Identify which cell holds the provided text, then report its [x, y] central coordinate. 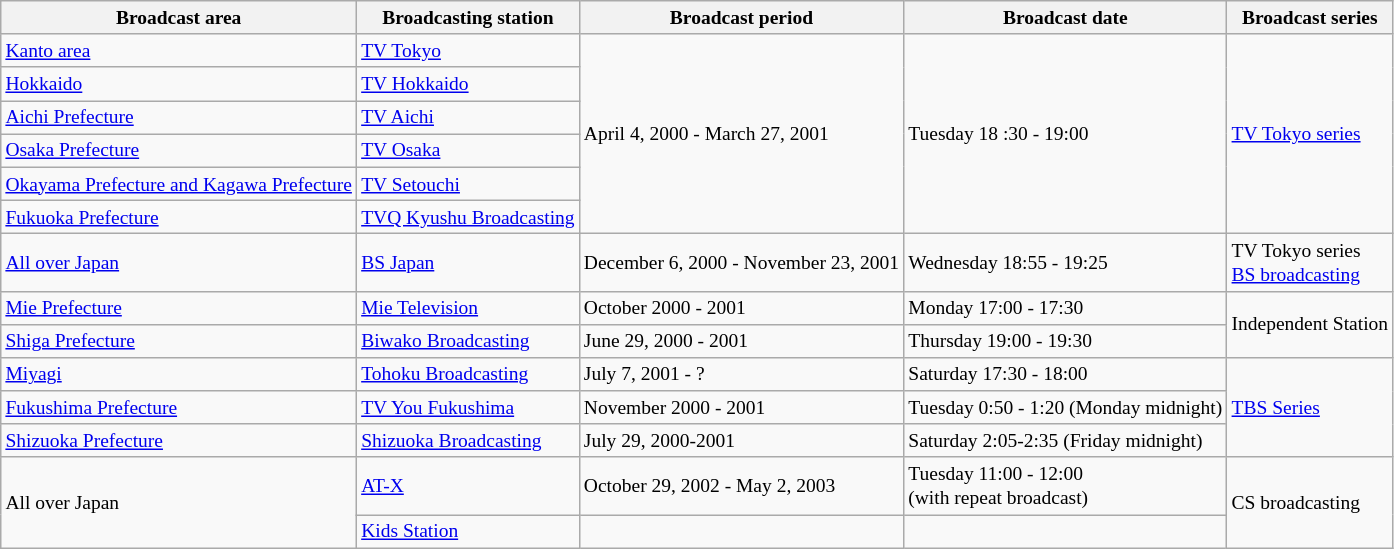
Fukuoka Prefecture [179, 216]
TBS Series [1310, 408]
Broadcast date [1066, 18]
Osaka Prefecture [179, 150]
Biwako Broadcasting [468, 340]
Kids Station [468, 532]
CS broadcasting [1310, 502]
Shizuoka Prefecture [179, 440]
June 29, 2000 - 2001 [741, 340]
Miyagi [179, 374]
Broadcasting station [468, 18]
Kanto area [179, 50]
Saturday 2:05-2:35 (Friday midnight) [1066, 440]
Tuesday 11:00 - 12:00 (with repeat broadcast) [1066, 486]
Aichi Prefecture [179, 118]
Wednesday 18:55 - 19:25 [1066, 262]
Mie Prefecture [179, 308]
Thursday 19:00 - 19:30 [1066, 340]
December 6, 2000 - November 23, 2001 [741, 262]
AT-X [468, 486]
October 29, 2002 - May 2, 2003 [741, 486]
TV Tokyo series [1310, 134]
Fukushima Prefecture [179, 408]
TV Osaka [468, 150]
July 7, 2001 - ? [741, 374]
November 2000 - 2001 [741, 408]
July 29, 2000-2001 [741, 440]
TV Tokyo seriesBS broadcasting [1310, 262]
Monday 17:00 - 17:30 [1066, 308]
Shizuoka Broadcasting [468, 440]
Saturday 17:30 - 18:00 [1066, 374]
Tuesday 18 :30 - 19:00 [1066, 134]
Broadcast series [1310, 18]
Shiga Prefecture [179, 340]
Independent Station [1310, 324]
Hokkaido [179, 84]
TV Aichi [468, 118]
Okayama Prefecture and Kagawa Prefecture [179, 184]
Mie Television [468, 308]
Broadcast area [179, 18]
TV You Fukushima [468, 408]
TV Hokkaido [468, 84]
TV Tokyo [468, 50]
April 4, 2000 - March 27, 2001 [741, 134]
Tohoku Broadcasting [468, 374]
BS Japan [468, 262]
October 2000 - 2001 [741, 308]
Tuesday 0:50 - 1:20 (Monday midnight) [1066, 408]
TVQ Kyushu Broadcasting [468, 216]
Broadcast period [741, 18]
TV Setouchi [468, 184]
